Detect which cell encompasses the target text, then output its (x, y) center coordinate. 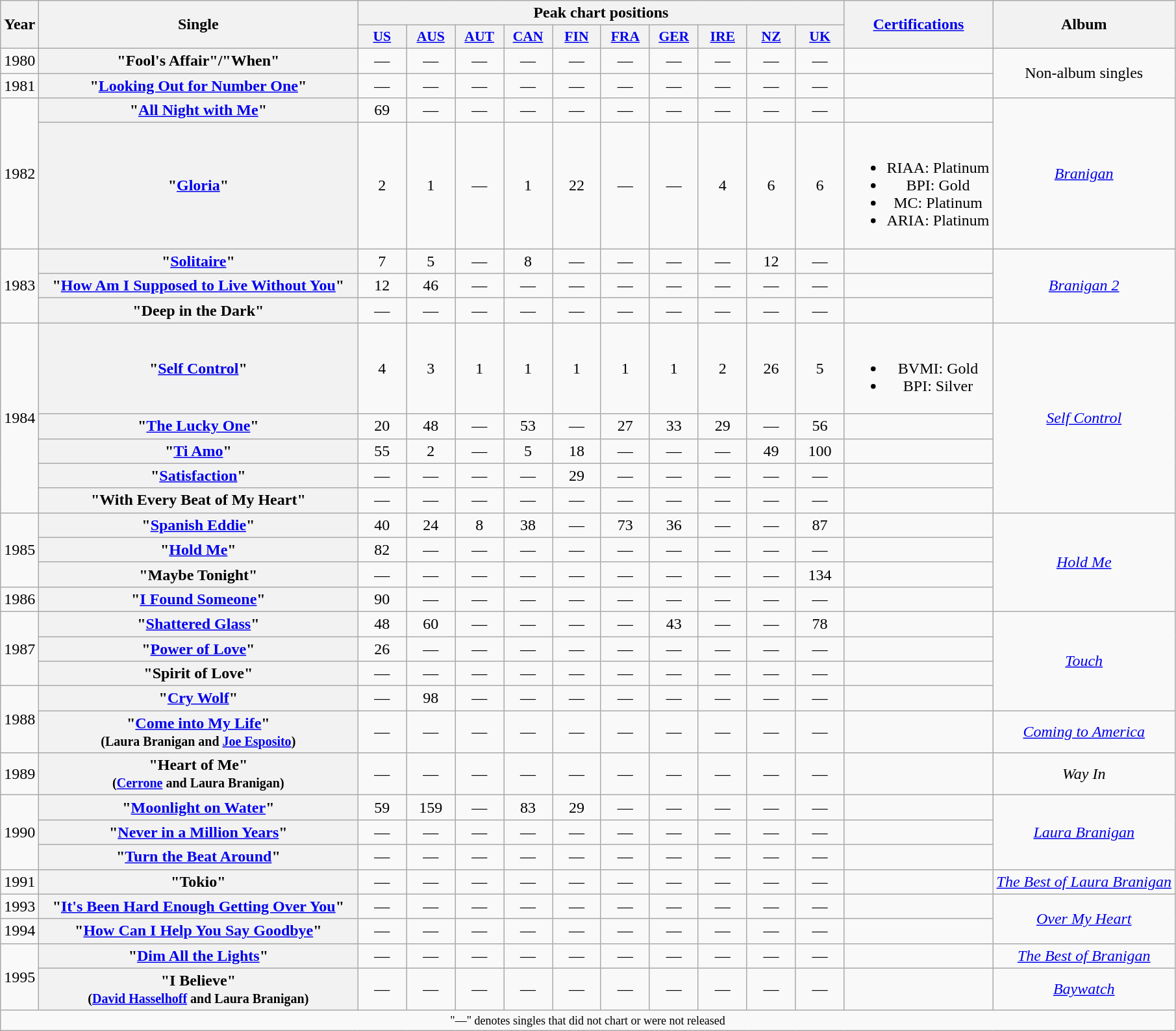
"Heart of Me"(Cerrone and Laura Branigan) (199, 774)
87 (819, 525)
"The Lucky One" (199, 426)
GER (674, 37)
Hold Me (1084, 562)
"With Every Beat of My Heart" (199, 500)
"Ti Amo" (199, 451)
"All Night with Me" (199, 110)
US (382, 37)
Branigan (1084, 173)
60 (431, 624)
"Shattered Glass" (199, 624)
Branigan 2 (1084, 286)
"Moonlight on Water" (199, 808)
1981 (19, 85)
3 (431, 368)
"Fool's Affair"/"When" (199, 60)
36 (674, 525)
FRA (625, 37)
"Turn the Beat Around" (199, 857)
18 (577, 451)
BVMI: GoldBPI: Silver (918, 368)
"Deep in the Dark" (199, 311)
1982 (19, 173)
"Gloria" (199, 186)
"Never in a Million Years" (199, 832)
Way In (1084, 774)
The Best of Laura Branigan (1084, 882)
Touch (1084, 661)
1984 (19, 418)
1986 (19, 599)
1980 (19, 60)
"—" denotes singles that did not chart or were not released (588, 1020)
1985 (19, 550)
"Maybe Tonight" (199, 574)
1991 (19, 882)
1990 (19, 832)
Baywatch (1084, 989)
69 (382, 110)
Over My Heart (1084, 919)
90 (382, 599)
73 (625, 525)
CAN (529, 37)
"Power of Love" (199, 649)
Certifications (918, 25)
134 (819, 574)
"Come into My Life"(Laura Branigan and Joe Esposito) (199, 732)
98 (431, 698)
RIAA: PlatinumBPI: GoldMC: PlatinumARIA: Platinum (918, 186)
43 (674, 624)
1994 (19, 931)
"I Found Someone" (199, 599)
"Satisfaction" (199, 476)
82 (382, 550)
"Looking Out for Number One" (199, 85)
Laura Branigan (1084, 832)
27 (625, 426)
"Spirit of Love" (199, 674)
100 (819, 451)
1983 (19, 286)
The Best of Branigan (1084, 956)
NZ (771, 37)
22 (577, 186)
7 (382, 261)
53 (529, 426)
40 (382, 525)
"Self Control" (199, 368)
"Tokio" (199, 882)
159 (431, 808)
"Solitaire" (199, 261)
"Cry Wolf" (199, 698)
59 (382, 808)
"How Can I Help You Say Goodbye" (199, 931)
AUT (479, 37)
Peak chart positions (601, 13)
49 (771, 451)
1987 (19, 648)
24 (431, 525)
"I Believe"(David Hasselhoff and Laura Branigan) (199, 989)
FIN (577, 37)
"Hold Me" (199, 550)
1989 (19, 774)
"Spanish Eddie" (199, 525)
Year (19, 25)
1993 (19, 906)
"It's Been Hard Enough Getting Over You" (199, 906)
"How Am I Supposed to Live Without You" (199, 286)
46 (431, 286)
55 (382, 451)
"Dim All the Lights" (199, 956)
56 (819, 426)
UK (819, 37)
Coming to America (1084, 732)
AUS (431, 37)
20 (382, 426)
33 (674, 426)
1988 (19, 720)
Album (1084, 25)
Single (199, 25)
IRE (722, 37)
38 (529, 525)
83 (529, 808)
78 (819, 624)
Non-album singles (1084, 73)
Self Control (1084, 418)
1995 (19, 977)
